From the cell containing the given text, extract its center point as [X, Y] coordinate. 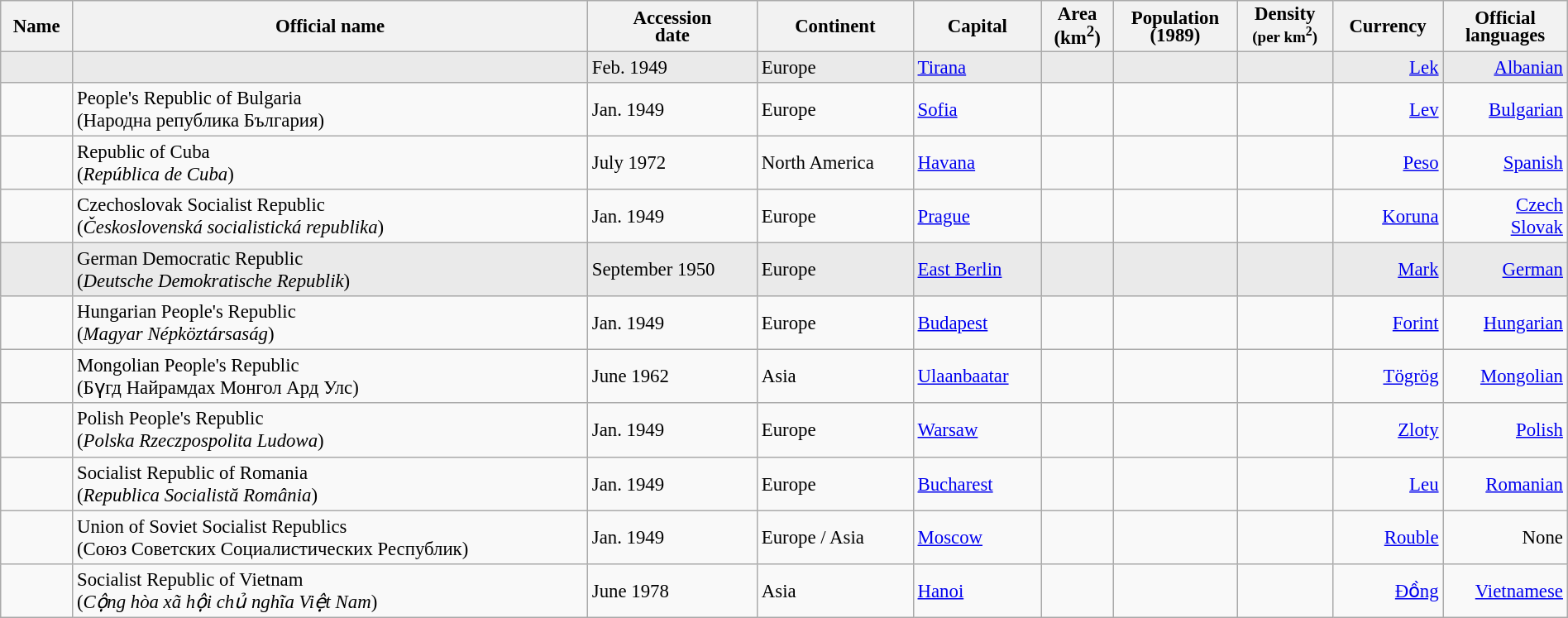
Spanish [1505, 164]
East Berlin [978, 270]
Bucharest [978, 483]
Density (per km2) [1285, 26]
Area(km2) [1078, 26]
Zloty [1388, 430]
Moscow [978, 538]
Peso [1388, 164]
Polish [1505, 430]
Feb. 1949 [673, 67]
German [1505, 270]
Continent [835, 26]
Prague [978, 217]
Capital [978, 26]
Romanian [1505, 483]
Tirana [978, 67]
Koruna [1388, 217]
June 1962 [673, 377]
Leu [1388, 483]
Official name [331, 26]
July 1972 [673, 164]
Ulaanbaatar [978, 377]
June 1978 [673, 591]
September 1950 [673, 270]
Forint [1388, 323]
CzechSlovak [1505, 217]
Warsaw [978, 430]
Name [36, 26]
Mongolian People's Republic(Бүгд Найрамдах Монгол Ард Улс) [331, 377]
Sofia [978, 109]
Lev [1388, 109]
Socialist Republic of Vietnam(Cộng hòa xã hội chủ nghĩa Việt Nam) [331, 591]
Bulgarian [1505, 109]
Rouble [1388, 538]
Mongolian [1505, 377]
North America [835, 164]
Tögrög [1388, 377]
Vietnamese [1505, 591]
Hungarian [1505, 323]
Havana [978, 164]
Albanian [1505, 67]
Union of Soviet Socialist Republics(Союз Советских Социалистических Республик) [331, 538]
Republic of Cuba(República de Cuba) [331, 164]
Hanoi [978, 591]
Socialist Republic of Romania(Republica Socialistă România) [331, 483]
German Democratic Republic(Deutsche Demokratische Republik) [331, 270]
Polish People's Republic(Polska Rzeczpospolita Ludowa) [331, 430]
Hungarian People's Republic(Magyar Népköztársaság) [331, 323]
Accessiondate [673, 26]
Mark [1388, 270]
People's Republic of Bulgaria(Народна република България) [331, 109]
Budapest [978, 323]
Lek [1388, 67]
Đồng [1388, 591]
Officiallanguages [1505, 26]
Czechoslovak Socialist Republic(Československá socialistická republika) [331, 217]
Currency [1388, 26]
Population (1989) [1176, 26]
None [1505, 538]
Europe / Asia [835, 538]
